Locate the cell with the specified text and output its (x, y) center coordinate. 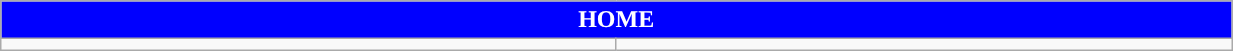
HOME (616, 20)
